For the text-containing cell, return its midpoint in [x, y] coordinate format. 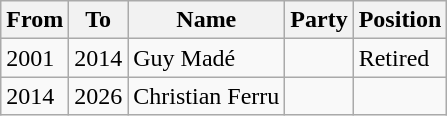
2001 [35, 58]
Guy Madé [206, 58]
Name [206, 20]
To [98, 20]
2026 [98, 96]
Christian Ferru [206, 96]
From [35, 20]
Position [400, 20]
Retired [400, 58]
Party [319, 20]
